Pinpoint the cell where the given text exists, returning its (x, y) midpoint coordinate. 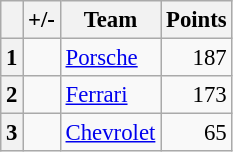
2 (12, 95)
65 (196, 133)
173 (196, 95)
Team (110, 20)
3 (12, 133)
Points (196, 20)
Chevrolet (110, 133)
1 (12, 58)
Porsche (110, 58)
Ferrari (110, 95)
187 (196, 58)
+/- (42, 20)
